Return (x, y) of the center of cell containing provided text 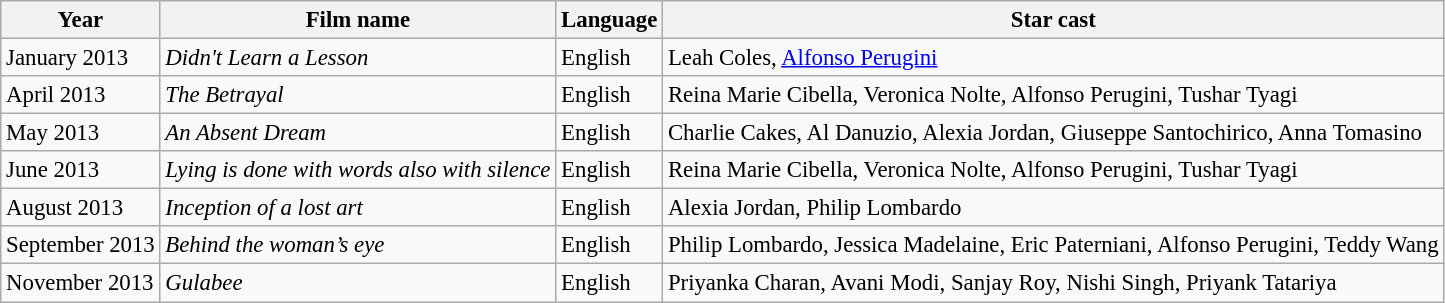
Lying is done with words also with silence (358, 170)
April 2013 (80, 95)
May 2013 (80, 133)
Year (80, 20)
An Absent Dream (358, 133)
Inception of a lost art (358, 208)
Alexia Jordan, Philip Lombardo (1054, 208)
Didn't Learn a Lesson (358, 58)
Star cast (1054, 20)
Charlie Cakes, Al Danuzio, Alexia Jordan, Giuseppe Santochirico, Anna Tomasino (1054, 133)
Language (610, 20)
November 2013 (80, 283)
Behind the woman’s eye (358, 245)
August 2013 (80, 208)
Philip Lombardo, Jessica Madelaine, Eric Paterniani, Alfonso Perugini, Teddy Wang (1054, 245)
January 2013 (80, 58)
Priyanka Charan, Avani Modi, Sanjay Roy, Nishi Singh, Priyank Tatariya (1054, 283)
June 2013 (80, 170)
Film name (358, 20)
The Betrayal (358, 95)
Leah Coles, Alfonso Perugini (1054, 58)
Gulabee (358, 283)
September 2013 (80, 245)
